Locate the cell with the specified text and output its [X, Y] center coordinate. 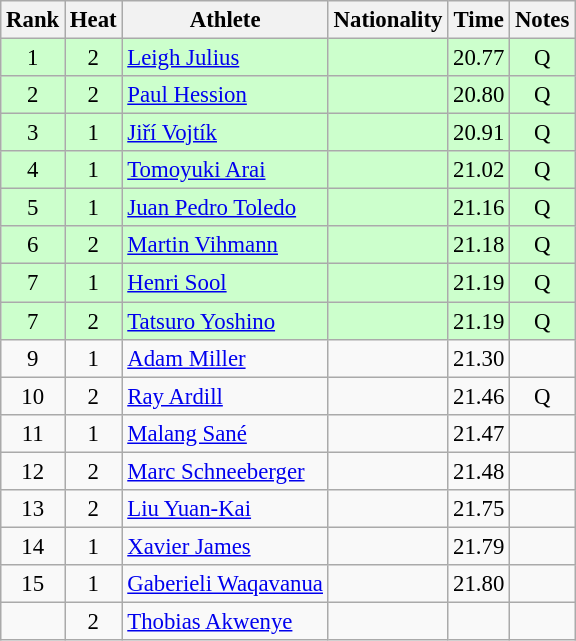
9 [33, 358]
21.75 [479, 509]
Paul Hession [225, 95]
15 [33, 584]
Notes [542, 20]
Athlete [225, 20]
Jiří Vojtík [225, 133]
Thobias Akwenye [225, 621]
21.46 [479, 396]
Gaberieli Waqavanua [225, 584]
Rank [33, 20]
20.91 [479, 133]
6 [33, 245]
Nationality [388, 20]
Tatsuro Yoshino [225, 321]
14 [33, 546]
Henri Sool [225, 283]
10 [33, 396]
21.47 [479, 433]
13 [33, 509]
21.02 [479, 170]
21.80 [479, 584]
Marc Schneeberger [225, 471]
5 [33, 208]
Adam Miller [225, 358]
Juan Pedro Toledo [225, 208]
20.77 [479, 58]
21.48 [479, 471]
Time [479, 20]
Tomoyuki Arai [225, 170]
21.30 [479, 358]
21.18 [479, 245]
12 [33, 471]
Liu Yuan-Kai [225, 509]
Martin Vihmann [225, 245]
20.80 [479, 95]
Xavier James [225, 546]
11 [33, 433]
Malang Sané [225, 433]
Leigh Julius [225, 58]
Ray Ardill [225, 396]
Heat [94, 20]
3 [33, 133]
21.79 [479, 546]
4 [33, 170]
21.16 [479, 208]
